Scan for the cell matching the given text and deliver its [x, y] coordinate at center. 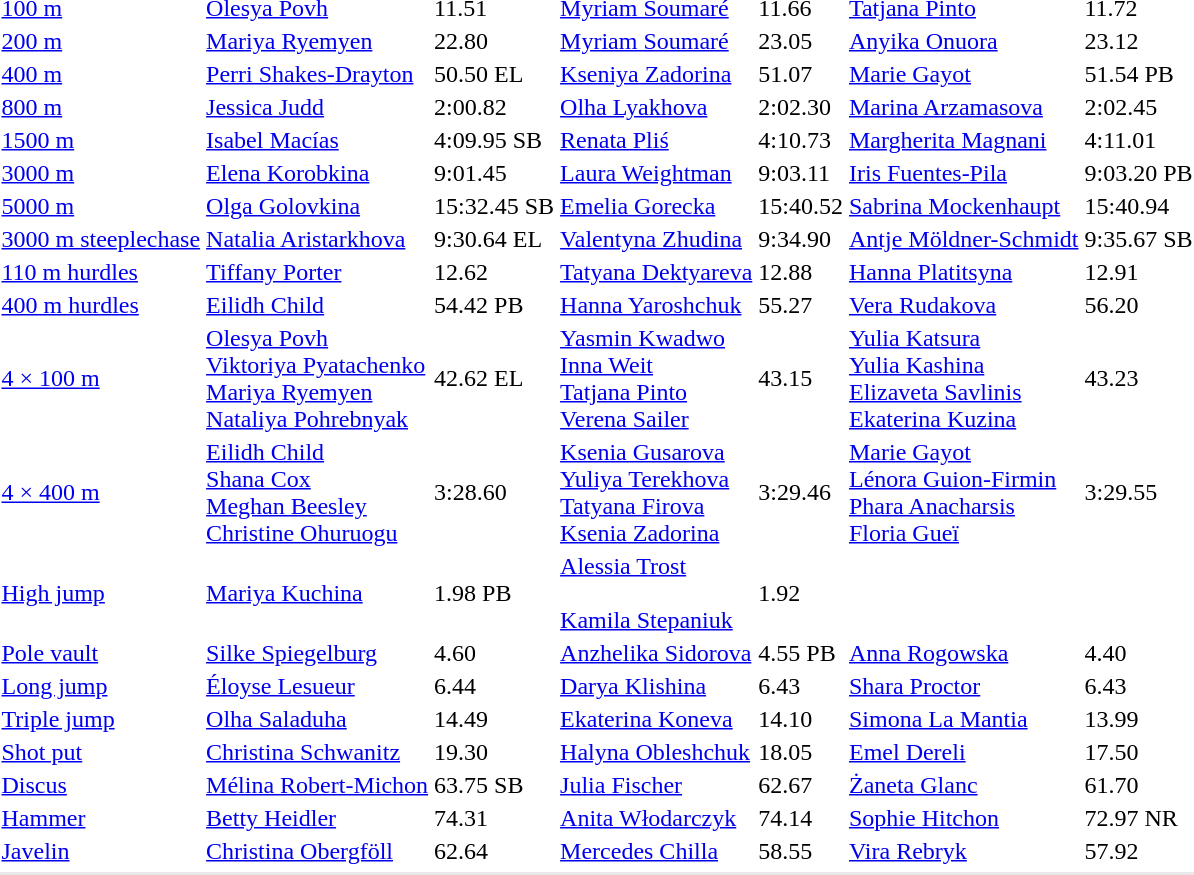
9:35.67 SB [1138, 239]
3000 m [101, 173]
Triple jump [101, 719]
Żaneta Glanc [963, 785]
Emelia Gorecka [656, 206]
Isabel Macías [318, 140]
62.64 [494, 851]
Betty Heidler [318, 818]
Anita Włodarczyk [656, 818]
Vira Rebryk [963, 851]
50.50 EL [494, 74]
55.27 [801, 305]
Ksenia Gusarova Yuliya Terekhova Tatyana Firova Ksenia Zadorina [656, 492]
Ekaterina Koneva [656, 719]
Yasmin KwadwoInna WeitTatjana PintoVerena Sailer [656, 378]
57.92 [1138, 851]
Sophie Hitchon [963, 818]
18.05 [801, 752]
Elena Korobkina [318, 173]
Mariya Kuchina [318, 593]
15:32.45 SB [494, 206]
74.14 [801, 818]
1.92 [801, 593]
Olha Lyakhova [656, 107]
54.42 PB [494, 305]
Laura Weightman [656, 173]
58.55 [801, 851]
Mariya Ryemyen [318, 41]
Shot put [101, 752]
3:29.55 [1138, 492]
9:30.64 EL [494, 239]
Mélina Robert-Michon [318, 785]
4 × 100 m [101, 378]
Pole vault [101, 653]
9:01.45 [494, 173]
Hanna Platitsyna [963, 272]
2:00.82 [494, 107]
2:02.30 [801, 107]
Jessica Judd [318, 107]
Myriam Soumaré [656, 41]
Hanna Yaroshchuk [656, 305]
Mercedes Chilla [656, 851]
12.88 [801, 272]
12.62 [494, 272]
5000 m [101, 206]
Halyna Obleshchuk [656, 752]
3:28.60 [494, 492]
Marina Arzamasova [963, 107]
15:40.94 [1138, 206]
110 m hurdles [101, 272]
2:02.45 [1138, 107]
4:11.01 [1138, 140]
Darya Klishina [656, 686]
72.97 NR [1138, 818]
51.07 [801, 74]
Antje Möldner-Schmidt [963, 239]
12.91 [1138, 272]
9:03.20 PB [1138, 173]
9:03.11 [801, 173]
Yulia KatsuraYulia KashinaElizaveta SavlinisEkaterina Kuzina [963, 378]
63.75 SB [494, 785]
Iris Fuentes-Pila [963, 173]
Margherita Magnani [963, 140]
4:09.95 SB [494, 140]
61.70 [1138, 785]
51.54 PB [1138, 74]
Olga Golovkina [318, 206]
Anyika Onuora [963, 41]
22.80 [494, 41]
Kseniya Zadorina [656, 74]
3:29.46 [801, 492]
Long jump [101, 686]
Tiffany Porter [318, 272]
19.30 [494, 752]
43.15 [801, 378]
Eilidh Child [318, 305]
Silke Spiegelburg [318, 653]
400 m hurdles [101, 305]
Christina Schwanitz [318, 752]
Javelin [101, 851]
4:10.73 [801, 140]
Renata Pliś [656, 140]
High jump [101, 593]
6.44 [494, 686]
Olesya PovhViktoriya PyatachenkoMariya RyemyenNataliya Pohrebnyak [318, 378]
43.23 [1138, 378]
Marie Gayot Lénora Guion-Firmin Phara Anacharsis Floria Gueï [963, 492]
23.05 [801, 41]
200 m [101, 41]
Éloyse Lesueur [318, 686]
Eilidh Child Shana Cox Meghan Beesley Christine Ohuruogu [318, 492]
Natalia Aristarkhova [318, 239]
3000 m steeplechase [101, 239]
1.98 PB [494, 593]
1500 m [101, 140]
800 m [101, 107]
4 × 400 m [101, 492]
Emel Dereli [963, 752]
4.55 PB [801, 653]
4.60 [494, 653]
Vera Rudakova [963, 305]
Anzhelika Sidorova [656, 653]
Perri Shakes-Drayton [318, 74]
Olha Saladuha [318, 719]
14.10 [801, 719]
Hammer [101, 818]
Valentyna Zhudina [656, 239]
Shara Proctor [963, 686]
Alessia Trost Kamila Stepaniuk [656, 593]
Julia Fischer [656, 785]
9:34.90 [801, 239]
Christina Obergföll [318, 851]
23.12 [1138, 41]
42.62 EL [494, 378]
Tatyana Dektyareva [656, 272]
400 m [101, 74]
62.67 [801, 785]
15:40.52 [801, 206]
Discus [101, 785]
17.50 [1138, 752]
56.20 [1138, 305]
Sabrina Mockenhaupt [963, 206]
74.31 [494, 818]
Simona La Mantia [963, 719]
14.49 [494, 719]
13.99 [1138, 719]
4.40 [1138, 653]
Marie Gayot [963, 74]
Anna Rogowska [963, 653]
